For the text-containing cell, return its midpoint in [x, y] coordinate format. 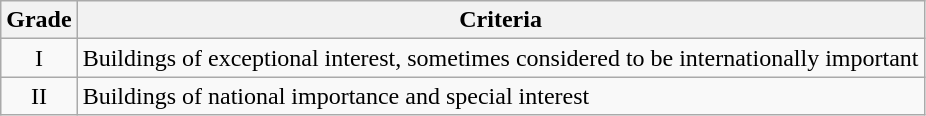
Criteria [500, 20]
Buildings of national importance and special interest [500, 96]
Grade [39, 20]
Buildings of exceptional interest, sometimes considered to be internationally important [500, 58]
II [39, 96]
I [39, 58]
